Output the (X, Y) coordinate of the center of the cell containing the given text.  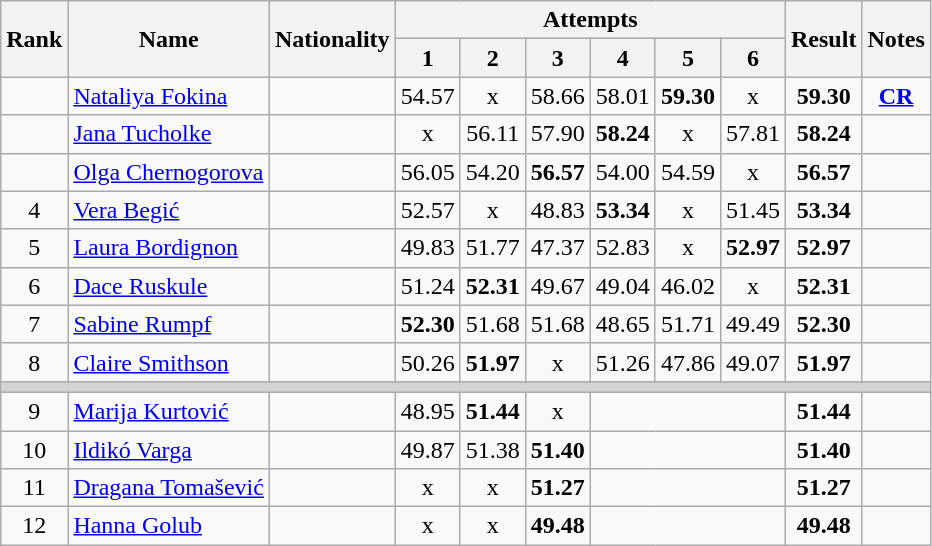
47.37 (558, 248)
49.04 (622, 286)
58.01 (622, 96)
3 (558, 58)
Attempts (590, 20)
12 (34, 526)
54.59 (688, 172)
52.83 (622, 248)
Rank (34, 39)
Name (169, 39)
51.77 (492, 248)
54.57 (428, 96)
Ildikó Varga (169, 449)
Hanna Golub (169, 526)
48.65 (622, 324)
10 (34, 449)
Claire Smithson (169, 362)
48.95 (428, 411)
56.11 (492, 134)
51.24 (428, 286)
11 (34, 488)
Olga Chernogorova (169, 172)
Dace Ruskule (169, 286)
Notes (896, 39)
1 (428, 58)
50.26 (428, 362)
51.38 (492, 449)
7 (34, 324)
Nationality (332, 39)
48.83 (558, 210)
47.86 (688, 362)
52.57 (428, 210)
57.90 (558, 134)
Sabine Rumpf (169, 324)
49.87 (428, 449)
46.02 (688, 286)
Vera Begić (169, 210)
57.81 (752, 134)
9 (34, 411)
49.49 (752, 324)
CR (896, 96)
49.83 (428, 248)
Marija Kurtović (169, 411)
51.26 (622, 362)
Nataliya Fokina (169, 96)
8 (34, 362)
49.07 (752, 362)
54.00 (622, 172)
56.05 (428, 172)
Result (824, 39)
51.71 (688, 324)
Laura Bordignon (169, 248)
49.67 (558, 286)
54.20 (492, 172)
Jana Tucholke (169, 134)
2 (492, 58)
51.45 (752, 210)
Dragana Tomašević (169, 488)
58.66 (558, 96)
